Determine the [X, Y] coordinate at the center of the cell enclosing the given text.  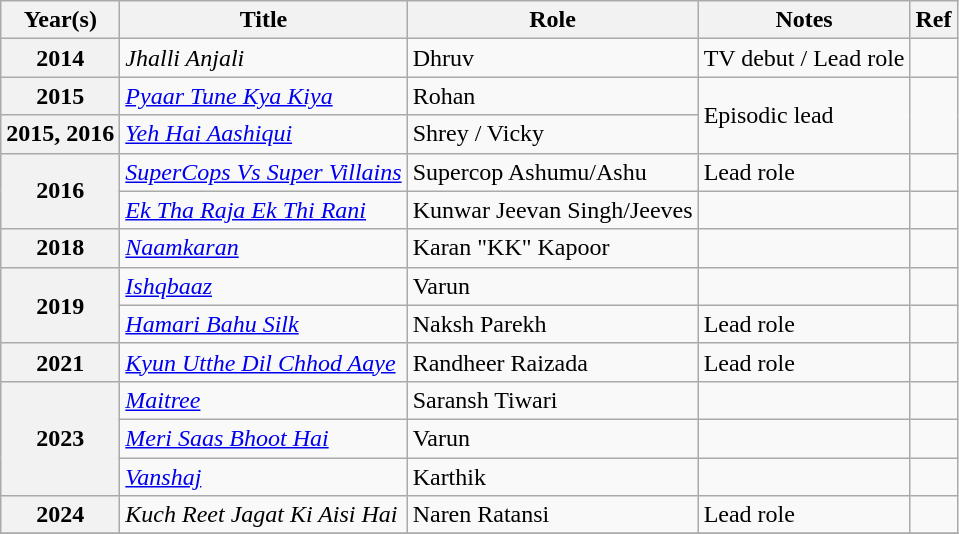
2018 [60, 248]
Meri Saas Bhoot Hai [264, 438]
Randheer Raizada [552, 362]
Shrey / Vicky [552, 134]
Karan "KK" Kapoor [552, 248]
Year(s) [60, 20]
Supercop Ashumu/Ashu [552, 172]
2019 [60, 305]
Naksh Parekh [552, 324]
Karthik [552, 477]
Kyun Utthe Dil Chhod Aaye [264, 362]
Naren Ratansi [552, 515]
Maitree [264, 400]
Vanshaj [264, 477]
Ishqbaaz [264, 286]
Ref [934, 20]
Pyaar Tune Kya Kiya [264, 96]
2015 [60, 96]
Episodic lead [804, 115]
Notes [804, 20]
TV debut / Lead role [804, 58]
Dhruv [552, 58]
Hamari Bahu Silk [264, 324]
Yeh Hai Aashiqui [264, 134]
Naamkaran [264, 248]
2021 [60, 362]
2023 [60, 438]
2016 [60, 191]
Role [552, 20]
2024 [60, 515]
Jhalli Anjali [264, 58]
Ek Tha Raja Ek Thi Rani [264, 210]
Saransh Tiwari [552, 400]
Title [264, 20]
SuperCops Vs Super Villains [264, 172]
Kuch Reet Jagat Ki Aisi Hai [264, 515]
Kunwar Jeevan Singh/Jeeves [552, 210]
2015, 2016 [60, 134]
2014 [60, 58]
Rohan [552, 96]
